Pinpoint the cell where the given text exists, returning its (X, Y) midpoint coordinate. 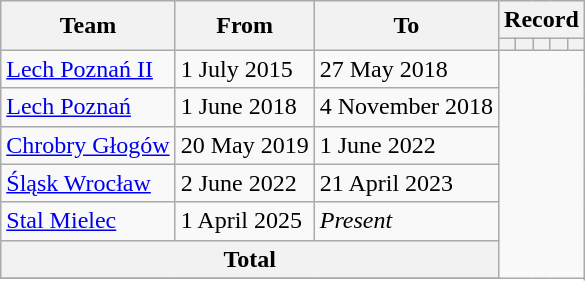
Lech Poznań II (88, 69)
Team (88, 26)
Chrobry Głogów (88, 145)
27 May 2018 (406, 69)
From (244, 26)
2 June 2022 (244, 183)
Stal Mielec (88, 221)
1 June 2018 (244, 107)
20 May 2019 (244, 145)
Śląsk Wrocław (88, 183)
Lech Poznań (88, 107)
To (406, 26)
1 July 2015 (244, 69)
1 April 2025 (244, 221)
4 November 2018 (406, 107)
21 April 2023 (406, 183)
Present (406, 221)
Record (542, 20)
1 June 2022 (406, 145)
Total (250, 259)
